Return [X, Y] of the center of cell containing provided text 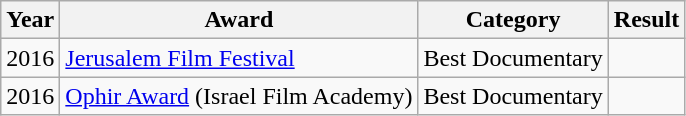
Category [513, 20]
Award [239, 20]
Jerusalem Film Festival [239, 58]
Ophir Award (Israel Film Academy) [239, 96]
Result [646, 20]
Year [30, 20]
